Scan for the cell matching the given text and deliver its (X, Y) coordinate at center. 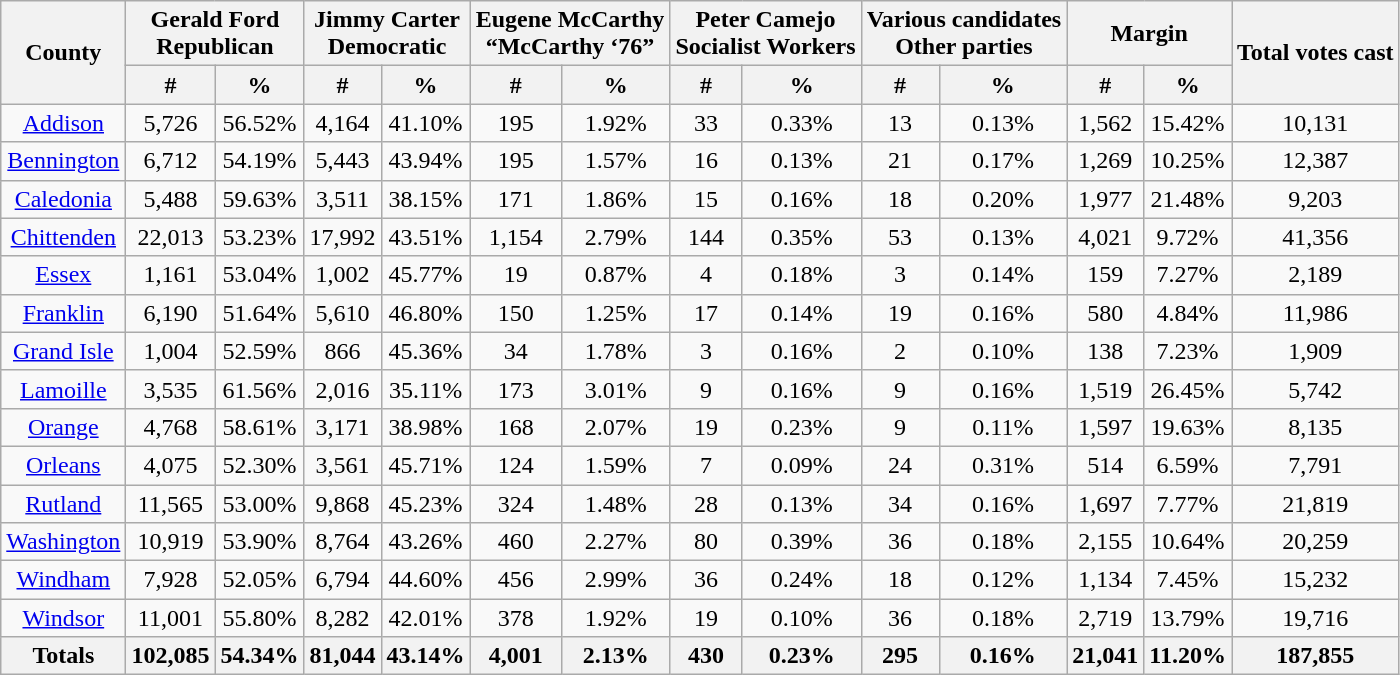
3,535 (170, 389)
1,161 (170, 275)
2.79% (616, 237)
10,131 (1316, 123)
Franklin (64, 313)
53.23% (260, 237)
173 (516, 389)
56.52% (260, 123)
9,868 (342, 503)
1.59% (616, 465)
Windsor (64, 618)
4,001 (516, 656)
21 (900, 161)
19.63% (1188, 427)
430 (706, 656)
580 (1106, 313)
Total votes cast (1316, 52)
7,791 (1316, 465)
6,712 (170, 161)
Chittenden (64, 237)
52.30% (260, 465)
Rutland (64, 503)
58.61% (260, 427)
16 (706, 161)
2.99% (616, 580)
Jimmy CarterDemocratic (387, 34)
324 (516, 503)
Windham (64, 580)
2,155 (1106, 542)
15,232 (1316, 580)
4.84% (1188, 313)
8,135 (1316, 427)
1,597 (1106, 427)
15.42% (1188, 123)
144 (706, 237)
Essex (64, 275)
3,171 (342, 427)
2,016 (342, 389)
13.79% (1188, 618)
45.36% (426, 351)
11.20% (1188, 656)
53 (900, 237)
5,742 (1316, 389)
0.33% (802, 123)
4,075 (170, 465)
1,562 (1106, 123)
15 (706, 199)
Lamoille (64, 389)
3,561 (342, 465)
3,511 (342, 199)
7.45% (1188, 580)
1,909 (1316, 351)
41,356 (1316, 237)
1,519 (1106, 389)
Various candidatesOther parties (964, 34)
2.13% (616, 656)
1.86% (616, 199)
38.15% (426, 199)
Grand Isle (64, 351)
10.25% (1188, 161)
0.11% (1003, 427)
81,044 (342, 656)
7.23% (1188, 351)
38.98% (426, 427)
1,134 (1106, 580)
0.31% (1003, 465)
53.00% (260, 503)
1,004 (170, 351)
150 (516, 313)
Gerald FordRepublican (215, 34)
7.27% (1188, 275)
Totals (64, 656)
295 (900, 656)
21.48% (1188, 199)
138 (1106, 351)
168 (516, 427)
102,085 (170, 656)
54.19% (260, 161)
43.26% (426, 542)
55.80% (260, 618)
Bennington (64, 161)
45.71% (426, 465)
11,001 (170, 618)
19,716 (1316, 618)
456 (516, 580)
2,719 (1106, 618)
866 (342, 351)
10.64% (1188, 542)
9,203 (1316, 199)
7,928 (170, 580)
0.20% (1003, 199)
28 (706, 503)
6,190 (170, 313)
1.78% (616, 351)
5,443 (342, 161)
4,164 (342, 123)
0.09% (802, 465)
Eugene McCarthy“McCarthy ‘76” (570, 34)
1,977 (1106, 199)
13 (900, 123)
46.80% (426, 313)
11,986 (1316, 313)
5,726 (170, 123)
2.07% (616, 427)
124 (516, 465)
53.04% (260, 275)
11,565 (170, 503)
Caledonia (64, 199)
County (64, 52)
43.94% (426, 161)
1,154 (516, 237)
21,819 (1316, 503)
4,021 (1106, 237)
9.72% (1188, 237)
2.27% (616, 542)
12,387 (1316, 161)
7 (706, 465)
187,855 (1316, 656)
59.63% (260, 199)
45.77% (426, 275)
1.25% (616, 313)
Orange (64, 427)
35.11% (426, 389)
Peter CamejoSocialist Workers (766, 34)
Orleans (64, 465)
17,992 (342, 237)
0.24% (802, 580)
8,282 (342, 618)
4 (706, 275)
0.17% (1003, 161)
41.10% (426, 123)
20,259 (1316, 542)
Washington (64, 542)
52.05% (260, 580)
24 (900, 465)
80 (706, 542)
8,764 (342, 542)
2,189 (1316, 275)
17 (706, 313)
45.23% (426, 503)
1.57% (616, 161)
52.59% (260, 351)
1,002 (342, 275)
0.12% (1003, 580)
10,919 (170, 542)
7.77% (1188, 503)
5,610 (342, 313)
378 (516, 618)
460 (516, 542)
0.39% (802, 542)
0.87% (616, 275)
1,269 (1106, 161)
44.60% (426, 580)
22,013 (170, 237)
26.45% (1188, 389)
0.35% (802, 237)
61.56% (260, 389)
1.48% (616, 503)
514 (1106, 465)
5,488 (170, 199)
33 (706, 123)
159 (1106, 275)
42.01% (426, 618)
43.14% (426, 656)
2 (900, 351)
51.64% (260, 313)
Margin (1150, 34)
171 (516, 199)
21,041 (1106, 656)
6,794 (342, 580)
1,697 (1106, 503)
3.01% (616, 389)
4,768 (170, 427)
6.59% (1188, 465)
Addison (64, 123)
54.34% (260, 656)
43.51% (426, 237)
53.90% (260, 542)
